Capture the cell that displays the provided text and extract its (X, Y) central coordinate. 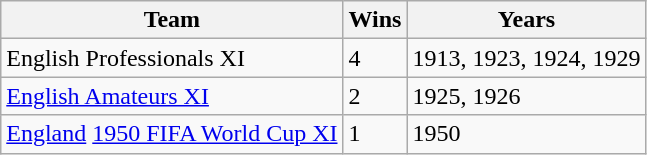
Team (172, 20)
1913, 1923, 1924, 1929 (526, 58)
1950 (526, 134)
Wins (375, 20)
1 (375, 134)
1925, 1926 (526, 96)
4 (375, 58)
English Amateurs XI (172, 96)
2 (375, 96)
Years (526, 20)
England 1950 FIFA World Cup XI (172, 134)
English Professionals XI (172, 58)
